Identify which cell holds the provided text, then report its [X, Y] central coordinate. 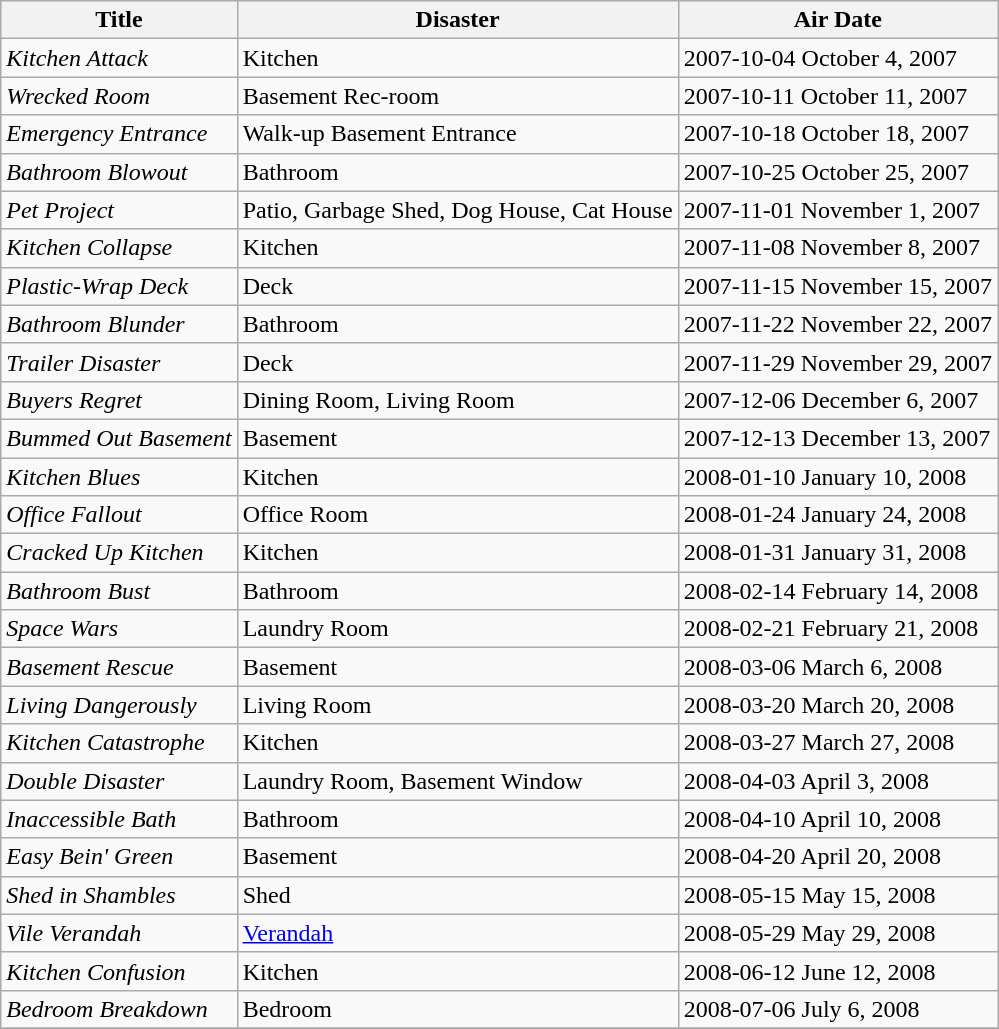
2007-12-06 December 6, 2007 [838, 400]
Bedroom Breakdown [119, 1009]
2008-04-03 April 3, 2008 [838, 781]
Walk-up Basement Entrance [458, 134]
2007-10-11 October 11, 2007 [838, 96]
Living Room [458, 705]
2007-11-29 November 29, 2007 [838, 362]
2008-07-06 July 6, 2008 [838, 1009]
2008-01-10 January 10, 2008 [838, 477]
Laundry Room, Basement Window [458, 781]
Verandah [458, 933]
2007-11-01 November 1, 2007 [838, 210]
Wrecked Room [119, 96]
Trailer Disaster [119, 362]
Bathroom Bust [119, 591]
Plastic-Wrap Deck [119, 286]
2007-10-18 October 18, 2007 [838, 134]
Basement Rec-room [458, 96]
2007-11-08 November 8, 2007 [838, 248]
Office Fallout [119, 515]
2008-02-14 February 14, 2008 [838, 591]
2007-10-25 October 25, 2007 [838, 172]
2008-03-06 March 6, 2008 [838, 667]
2007-12-13 December 13, 2007 [838, 438]
2007-11-22 November 22, 2007 [838, 324]
Kitchen Confusion [119, 971]
2008-04-20 April 20, 2008 [838, 857]
Air Date [838, 20]
2008-03-27 March 27, 2008 [838, 743]
Kitchen Catastrophe [119, 743]
2007-11-15 November 15, 2007 [838, 286]
Buyers Regret [119, 400]
Bathroom Blunder [119, 324]
Kitchen Collapse [119, 248]
Emergency Entrance [119, 134]
Vile Verandah [119, 933]
Space Wars [119, 629]
2008-05-15 May 15, 2008 [838, 895]
Dining Room, Living Room [458, 400]
Cracked Up Kitchen [119, 553]
Laundry Room [458, 629]
2008-04-10 April 10, 2008 [838, 819]
Bathroom Blowout [119, 172]
Inaccessible Bath [119, 819]
2008-02-21 February 21, 2008 [838, 629]
Shed [458, 895]
Shed in Shambles [119, 895]
Basement Rescue [119, 667]
Title [119, 20]
2008-01-24 January 24, 2008 [838, 515]
2008-05-29 May 29, 2008 [838, 933]
Office Room [458, 515]
Pet Project [119, 210]
Living Dangerously [119, 705]
Bedroom [458, 1009]
Bummed Out Basement [119, 438]
Patio, Garbage Shed, Dog House, Cat House [458, 210]
Kitchen Blues [119, 477]
Disaster [458, 20]
Kitchen Attack [119, 58]
2008-01-31 January 31, 2008 [838, 553]
Easy Bein' Green [119, 857]
2007-10-04 October 4, 2007 [838, 58]
Double Disaster [119, 781]
2008-03-20 March 20, 2008 [838, 705]
2008-06-12 June 12, 2008 [838, 971]
